Output the [x, y] coordinate of the center of the cell containing the given text.  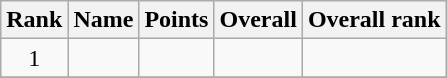
Overall rank [374, 20]
Overall [258, 20]
1 [34, 58]
Name [104, 20]
Points [176, 20]
Rank [34, 20]
